Capture the cell that displays the provided text and extract its (X, Y) central coordinate. 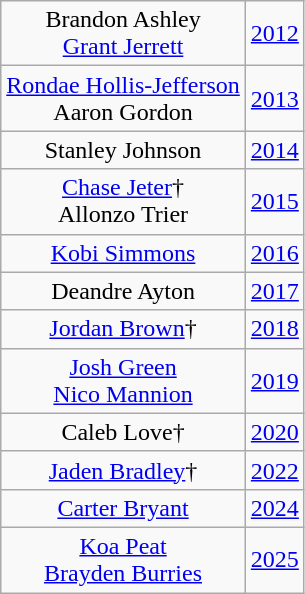
2025 (274, 560)
2019 (274, 380)
2013 (274, 98)
Deandre Ayton (124, 291)
Koa PeatBrayden Burries (124, 560)
2012 (274, 34)
2016 (274, 253)
Carter Bryant (124, 508)
Jaden Bradley† (124, 470)
2017 (274, 291)
Josh Green Nico Mannion (124, 380)
2024 (274, 508)
2020 (274, 432)
Jordan Brown† (124, 329)
2022 (274, 470)
Stanley Johnson (124, 150)
2014 (274, 150)
Caleb Love† (124, 432)
2018 (274, 329)
Brandon Ashley Grant Jerrett (124, 34)
Rondae Hollis-Jefferson Aaron Gordon (124, 98)
Kobi Simmons (124, 253)
2015 (274, 202)
Chase Jeter† Allonzo Trier (124, 202)
